For the text-containing cell, return its midpoint in [X, Y] coordinate format. 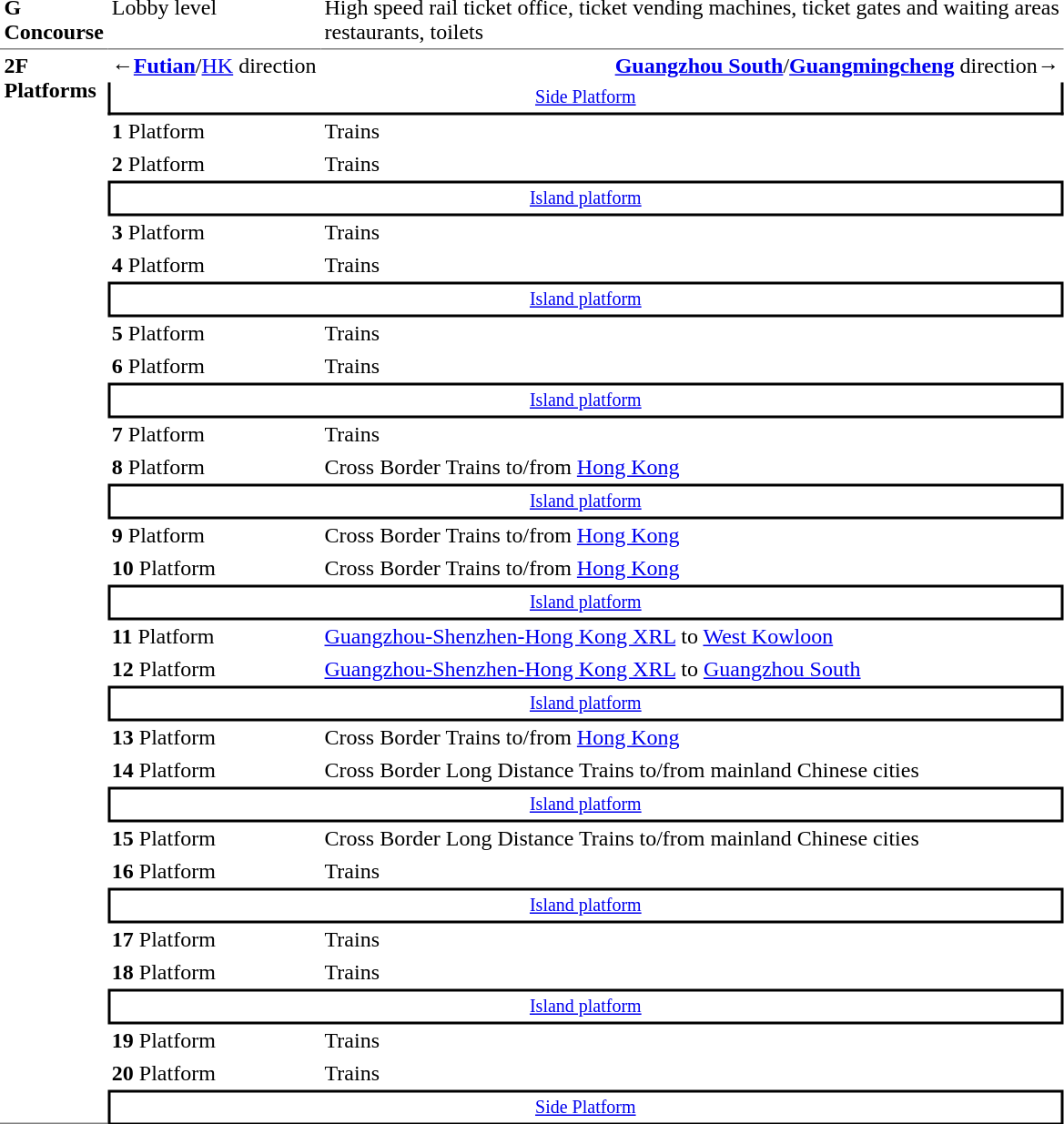
12 Platform [214, 670]
Guangzhou-Shenzhen-Hong Kong XRL to Guangzhou South [692, 670]
20 Platform [214, 1074]
18 Platform [214, 972]
9 Platform [214, 535]
16 Platform [214, 872]
3 Platform [214, 233]
13 Platform [214, 737]
17 Platform [214, 939]
2FPlatforms [54, 586]
15 Platform [214, 839]
←Futian/HK direction [214, 66]
4 Platform [214, 266]
10 Platform [214, 568]
19 Platform [214, 1041]
Guangzhou-Shenzhen-Hong Kong XRL to West Kowloon [692, 637]
7 Platform [214, 435]
14 Platform [214, 770]
2 Platform [214, 164]
Side Platform [585, 98]
1 Platform [214, 131]
11 Platform [214, 637]
8 Platform [214, 468]
5 Platform [214, 333]
Guangzhou South/Guangmingcheng direction→ [692, 66]
6 Platform [214, 366]
